Scan for the cell matching the given text and deliver its [X, Y] coordinate at center. 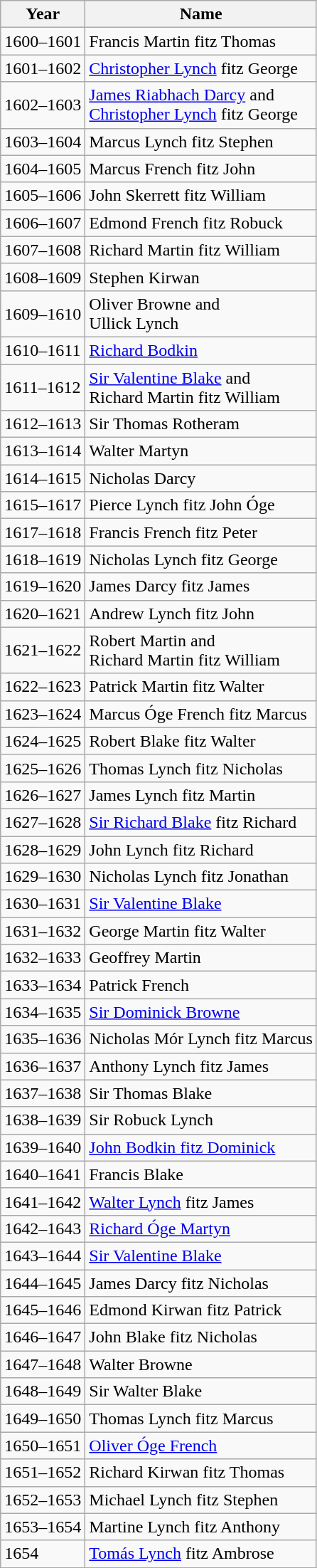
Francis French fitz Peter [201, 532]
1646–1647 [43, 1337]
1653–1654 [43, 1527]
James Riabhach Darcy andChristopher Lynch fitz George [201, 105]
1643–1644 [43, 1256]
Oliver Browne andUllick Lynch [201, 313]
Nicholas Lynch fitz Jonathan [201, 877]
Francis Martin fitz Thomas [201, 41]
1654 [43, 1554]
Richard Óge Martyn [201, 1228]
1641–1642 [43, 1201]
Francis Blake [201, 1174]
Walter Martyn [201, 451]
Sir Dominick Browne [201, 1012]
James Darcy fitz James [201, 586]
1628–1629 [43, 849]
1636–1637 [43, 1066]
1621–1622 [43, 651]
1630–1631 [43, 904]
Patrick French [201, 985]
John Bodkin fitz Dominick [201, 1147]
1608–1609 [43, 277]
Nicholas Lynch fitz George [201, 559]
James Darcy fitz Nicholas [201, 1283]
1651–1652 [43, 1473]
1632–1633 [43, 958]
1644–1645 [43, 1283]
1648–1649 [43, 1391]
George Martin fitz Walter [201, 931]
Sir Robuck Lynch [201, 1120]
1647–1648 [43, 1364]
Robert Martin andRichard Martin fitz William [201, 651]
1612–1613 [43, 424]
Sir Valentine Blake andRichard Martin fitz William [201, 387]
Sir Thomas Blake [201, 1093]
1634–1635 [43, 1012]
Walter Browne [201, 1364]
1606–1607 [43, 223]
Thomas Lynch fitz Marcus [201, 1419]
1602–1603 [43, 105]
Edmond French fitz Robuck [201, 223]
John Blake fitz Nicholas [201, 1337]
1642–1643 [43, 1228]
1604–1605 [43, 169]
1609–1610 [43, 313]
Name [201, 14]
Walter Lynch fitz James [201, 1201]
Stephen Kirwan [201, 277]
1611–1612 [43, 387]
Michael Lynch fitz Stephen [201, 1500]
1645–1646 [43, 1310]
1622–1623 [43, 687]
1625–1626 [43, 768]
Marcus Óge French fitz Marcus [201, 714]
1627–1628 [43, 822]
Richard Bodkin [201, 350]
Robert Blake fitz Walter [201, 741]
Patrick Martin fitz Walter [201, 687]
1614–1615 [43, 478]
1607–1608 [43, 250]
1633–1634 [43, 985]
1603–1604 [43, 142]
1639–1640 [43, 1147]
Thomas Lynch fitz Nicholas [201, 768]
1618–1619 [43, 559]
Marcus French fitz John [201, 169]
Geoffrey Martin [201, 958]
1635–1636 [43, 1039]
Anthony Lynch fitz James [201, 1066]
1619–1620 [43, 586]
1626–1627 [43, 795]
Sir Walter Blake [201, 1391]
Nicholas Mór Lynch fitz Marcus [201, 1039]
1638–1639 [43, 1120]
Tomás Lynch fitz Ambrose [201, 1554]
Oliver Óge French [201, 1446]
1613–1614 [43, 451]
Edmond Kirwan fitz Patrick [201, 1310]
1610–1611 [43, 350]
1615–1617 [43, 505]
1623–1624 [43, 714]
Martine Lynch fitz Anthony [201, 1527]
1640–1641 [43, 1174]
1600–1601 [43, 41]
1605–1606 [43, 196]
John Lynch fitz Richard [201, 849]
1650–1651 [43, 1446]
Andrew Lynch fitz John [201, 614]
Year [43, 14]
1629–1630 [43, 877]
1620–1621 [43, 614]
Richard Kirwan fitz Thomas [201, 1473]
1624–1625 [43, 741]
Christopher Lynch fitz George [201, 68]
Sir Thomas Rotheram [201, 424]
Sir Richard Blake fitz Richard [201, 822]
James Lynch fitz Martin [201, 795]
Marcus Lynch fitz Stephen [201, 142]
1652–1653 [43, 1500]
Nicholas Darcy [201, 478]
Richard Martin fitz William [201, 250]
1601–1602 [43, 68]
1631–1632 [43, 931]
1617–1618 [43, 532]
1637–1638 [43, 1093]
John Skerrett fitz William [201, 196]
1649–1650 [43, 1419]
Pierce Lynch fitz John Óge [201, 505]
